Determine the (X, Y) coordinate at the center of the cell enclosing the given text.  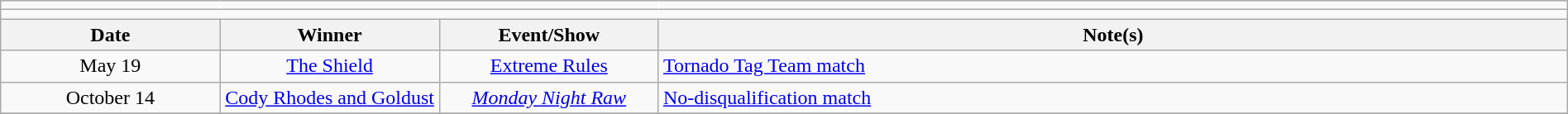
Winner (329, 35)
Extreme Rules (549, 66)
Event/Show (549, 35)
Date (111, 35)
Note(s) (1113, 35)
October 14 (111, 97)
May 19 (111, 66)
No-disqualification match (1113, 97)
Tornado Tag Team match (1113, 66)
Monday Night Raw (549, 97)
The Shield (329, 66)
Cody Rhodes and Goldust (329, 97)
